Output the [x, y] coordinate of the center of the cell containing the given text.  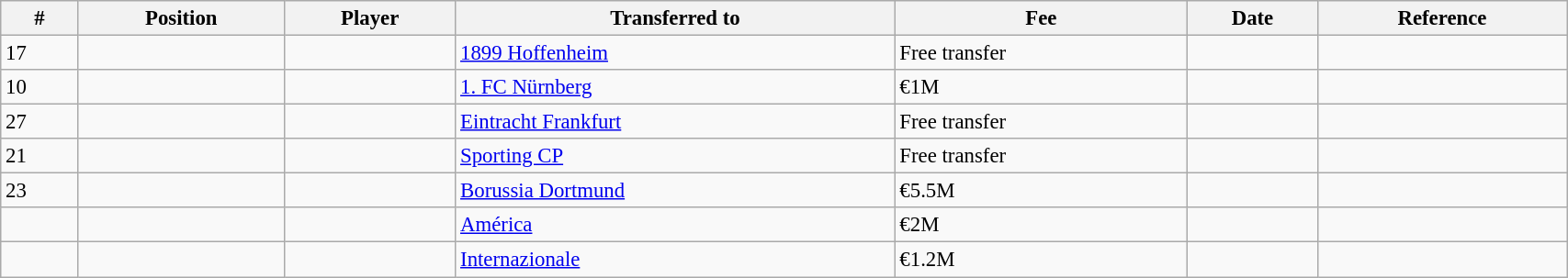
América [675, 225]
Sporting CP [675, 156]
1899 Hoffenheim [675, 53]
€2M [1042, 225]
Borussia Dortmund [675, 191]
17 [39, 53]
Reference [1442, 18]
21 [39, 156]
Transferred to [675, 18]
Fee [1042, 18]
€1.2M [1042, 260]
1. FC Nürnberg [675, 87]
€5.5M [1042, 191]
Eintracht Frankfurt [675, 122]
27 [39, 122]
€1M [1042, 87]
Player [370, 18]
Date [1253, 18]
23 [39, 191]
10 [39, 87]
Position [182, 18]
# [39, 18]
Internazionale [675, 260]
